Detect which cell encompasses the target text, then output its (x, y) center coordinate. 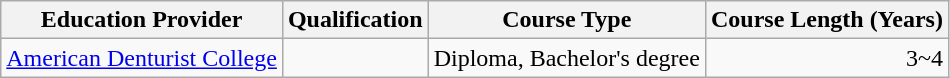
Course Type (566, 20)
Diploma, Bachelor's degree (566, 58)
3~4 (826, 58)
American Denturist College (142, 58)
Course Length (Years) (826, 20)
Qualification (355, 20)
Education Provider (142, 20)
